Extract the (x, y) coordinate from the center of the cell holding the provided text.  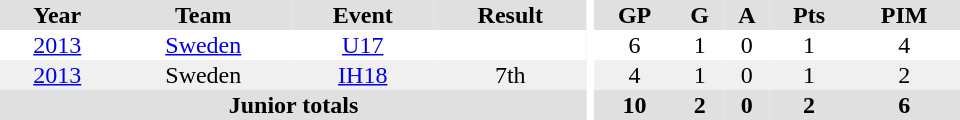
10 (635, 105)
IH18 (363, 75)
Pts (810, 15)
G (700, 15)
A (747, 15)
Year (58, 15)
7th (511, 75)
PIM (904, 15)
U17 (363, 45)
GP (635, 15)
Result (511, 15)
Junior totals (294, 105)
Event (363, 15)
Team (204, 15)
